Search for the cell housing the specified text and yield its (x, y) center coordinate. 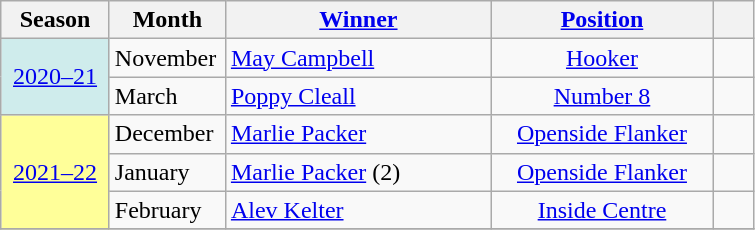
Position (602, 20)
Marlie Packer (358, 134)
March (167, 96)
Season (56, 20)
Number 8 (602, 96)
Winner (358, 20)
Alev Kelter (358, 210)
January (167, 172)
February (167, 210)
November (167, 58)
Inside Centre (602, 210)
Month (167, 20)
2020–21 (56, 77)
December (167, 134)
Marlie Packer (2) (358, 172)
May Campbell (358, 58)
Poppy Cleall (358, 96)
2021–22 (56, 172)
Hooker (602, 58)
